Detect which cell encompasses the target text, then output its [X, Y] center coordinate. 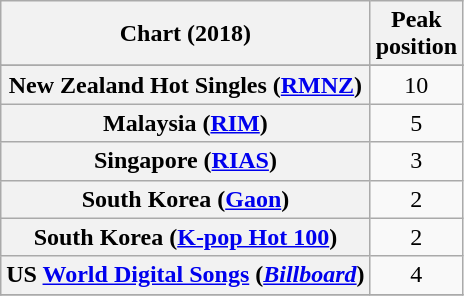
Chart (2018) [186, 34]
New Zealand Hot Singles (RMNZ) [186, 85]
3 [416, 161]
Malaysia (RIM) [186, 123]
South Korea (Gaon) [186, 199]
4 [416, 275]
Peakposition [416, 34]
Singapore (RIAS) [186, 161]
US World Digital Songs (Billboard) [186, 275]
5 [416, 123]
South Korea (K-pop Hot 100) [186, 237]
10 [416, 85]
